Scan for the cell matching the given text and deliver its [X, Y] coordinate at center. 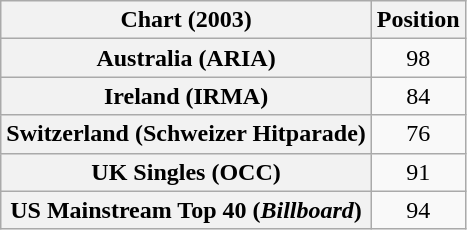
Switzerland (Schweizer Hitparade) [186, 134]
91 [418, 172]
84 [418, 96]
Position [418, 20]
76 [418, 134]
94 [418, 210]
98 [418, 58]
US Mainstream Top 40 (Billboard) [186, 210]
Ireland (IRMA) [186, 96]
UK Singles (OCC) [186, 172]
Australia (ARIA) [186, 58]
Chart (2003) [186, 20]
